For the text-containing cell, return its midpoint in [x, y] coordinate format. 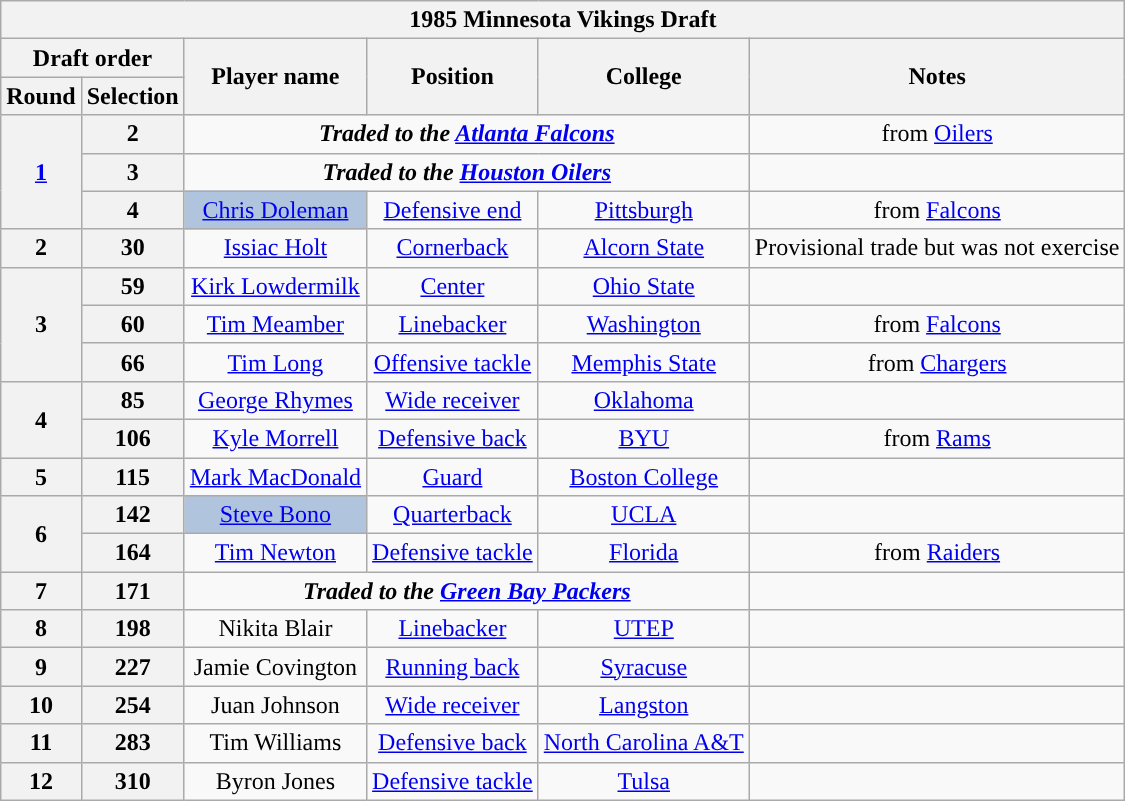
310 [132, 781]
Tulsa [644, 781]
from Oilers [937, 134]
Running back [453, 667]
North Carolina A&T [644, 743]
227 [132, 667]
Traded to the Houston Oilers [466, 172]
59 [132, 286]
from Chargers [937, 362]
Alcorn State [644, 248]
Boston College [644, 477]
Syracuse [644, 667]
115 [132, 477]
60 [132, 324]
10 [41, 705]
Langston [644, 705]
Byron Jones [275, 781]
BYU [644, 438]
Tim Long [275, 362]
Kyle Morrell [275, 438]
Oklahoma [644, 400]
Florida [644, 553]
Traded to the Atlanta Falcons [466, 134]
1985 Minnesota Vikings Draft [563, 20]
254 [132, 705]
Pittsburgh [644, 210]
7 [41, 591]
Washington [644, 324]
Selection [132, 96]
Ohio State [644, 286]
1 [41, 172]
Issiac Holt [275, 248]
Memphis State [644, 362]
Cornerback [453, 248]
198 [132, 629]
Notes [937, 77]
Nikita Blair [275, 629]
9 [41, 667]
Position [453, 77]
Quarterback [453, 515]
106 [132, 438]
164 [132, 553]
142 [132, 515]
Juan Johnson [275, 705]
Jamie Covington [275, 667]
Tim Meamber [275, 324]
11 [41, 743]
UTEP [644, 629]
Tim Newton [275, 553]
from Raiders [937, 553]
6 [41, 534]
85 [132, 400]
Traded to the Green Bay Packers [466, 591]
George Rhymes [275, 400]
171 [132, 591]
Chris Doleman [275, 210]
from Rams [937, 438]
66 [132, 362]
5 [41, 477]
UCLA [644, 515]
Player name [275, 77]
Defensive end [453, 210]
12 [41, 781]
Tim Williams [275, 743]
8 [41, 629]
Offensive tackle [453, 362]
30 [132, 248]
Mark MacDonald [275, 477]
Center [453, 286]
Steve Bono [275, 515]
Provisional trade but was not exercise [937, 248]
Round [41, 96]
Guard [453, 477]
Kirk Lowdermilk [275, 286]
Draft order [92, 58]
283 [132, 743]
College [644, 77]
